Capture the cell that displays the provided text and extract its (X, Y) central coordinate. 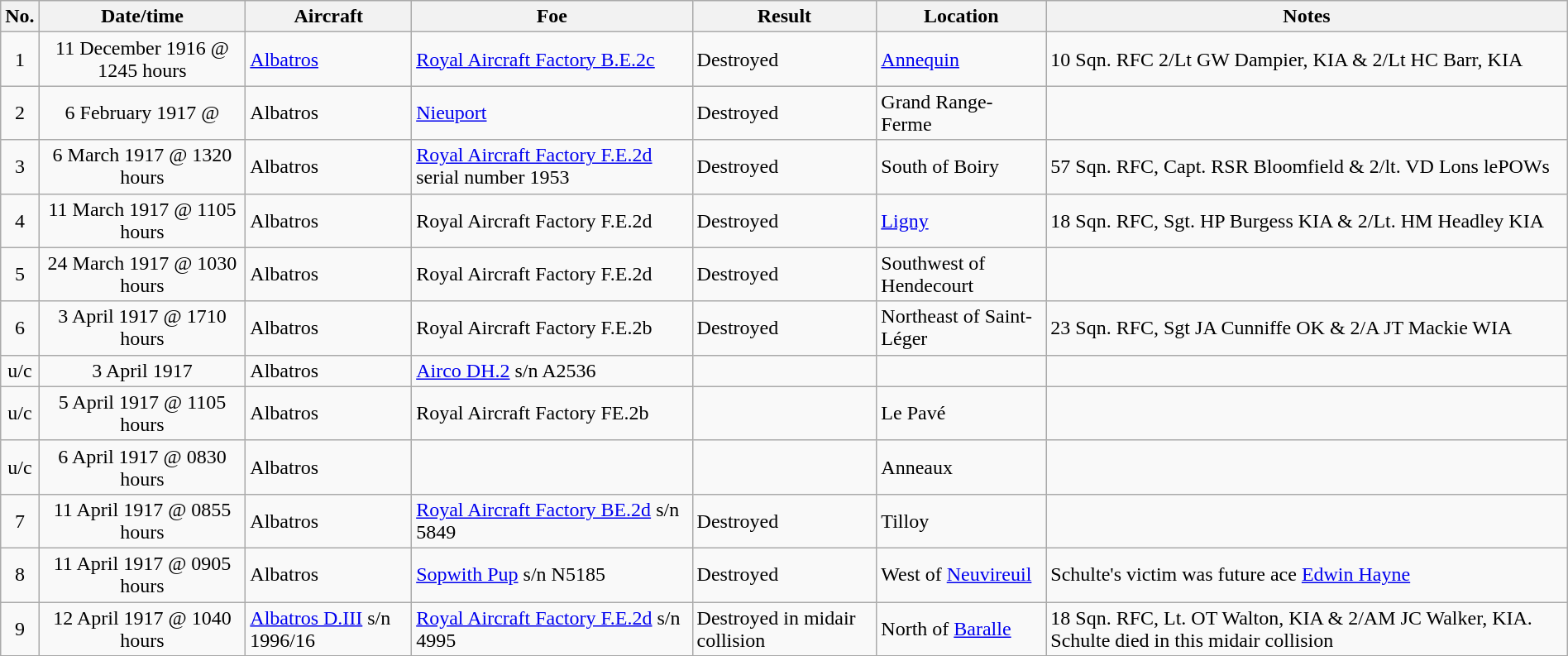
57 Sqn. RFC, Capt. RSR Bloomfield & 2/lt. VD Lons lePOWs (1307, 167)
23 Sqn. RFC, Sgt JA Cunniffe OK & 2/A JT Mackie WIA (1307, 328)
18 Sqn. RFC, Lt. OT Walton, KIA & 2/AM JC Walker, KIA. Schulte died in this midair collision (1307, 629)
Southwest of Hendecourt (961, 275)
Royal Aircraft Factory F.E.2b (552, 328)
Sopwith Pup s/n N5185 (552, 574)
11 December 1916 @ 1245 hours (142, 60)
Anneaux (961, 467)
10 Sqn. RFC 2/Lt GW Dampier, KIA & 2/Lt HC Barr, KIA (1307, 60)
3 April 1917 @ 1710 hours (142, 328)
Result (784, 17)
Tilloy (961, 521)
9 (20, 629)
Location (961, 17)
24 March 1917 @ 1030 hours (142, 275)
North of Baralle (961, 629)
Grand Range-Ferme (961, 113)
12 April 1917 @ 1040 hours (142, 629)
No. (20, 17)
South of Boiry (961, 167)
5 (20, 275)
11 April 1917 @ 0905 hours (142, 574)
Notes (1307, 17)
11 April 1917 @ 0855 hours (142, 521)
Royal Aircraft Factory F.E.2d s/n 4995 (552, 629)
Le Pavé (961, 414)
Date/time (142, 17)
Destroyed in midair collision (784, 629)
Royal Aircraft Factory FE.2b (552, 414)
West of Neuvireuil (961, 574)
8 (20, 574)
6 February 1917 @ (142, 113)
Ligny (961, 220)
3 April 1917 (142, 371)
6 April 1917 @ 0830 hours (142, 467)
3 (20, 167)
11 March 1917 @ 1105 hours (142, 220)
Royal Aircraft Factory F.E.2d serial number 1953 (552, 167)
Albatros D.III s/n 1996/16 (329, 629)
Royal Aircraft Factory B.E.2c (552, 60)
Royal Aircraft Factory BE.2d s/n 5849 (552, 521)
7 (20, 521)
Airco DH.2 s/n A2536 (552, 371)
5 April 1917 @ 1105 hours (142, 414)
Schulte's victim was future ace Edwin Hayne (1307, 574)
Nieuport (552, 113)
Aircraft (329, 17)
1 (20, 60)
Northeast of Saint-Léger (961, 328)
4 (20, 220)
2 (20, 113)
18 Sqn. RFC, Sgt. HP Burgess KIA & 2/Lt. HM Headley KIA (1307, 220)
6 March 1917 @ 1320 hours (142, 167)
Foe (552, 17)
6 (20, 328)
Annequin (961, 60)
